Extract the [x, y] coordinate from the center of the cell holding the provided text.  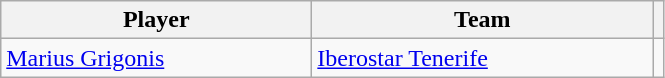
Marius Grigonis [156, 58]
Team [482, 20]
Player [156, 20]
Iberostar Tenerife [482, 58]
